Capture the cell that displays the provided text and extract its (X, Y) central coordinate. 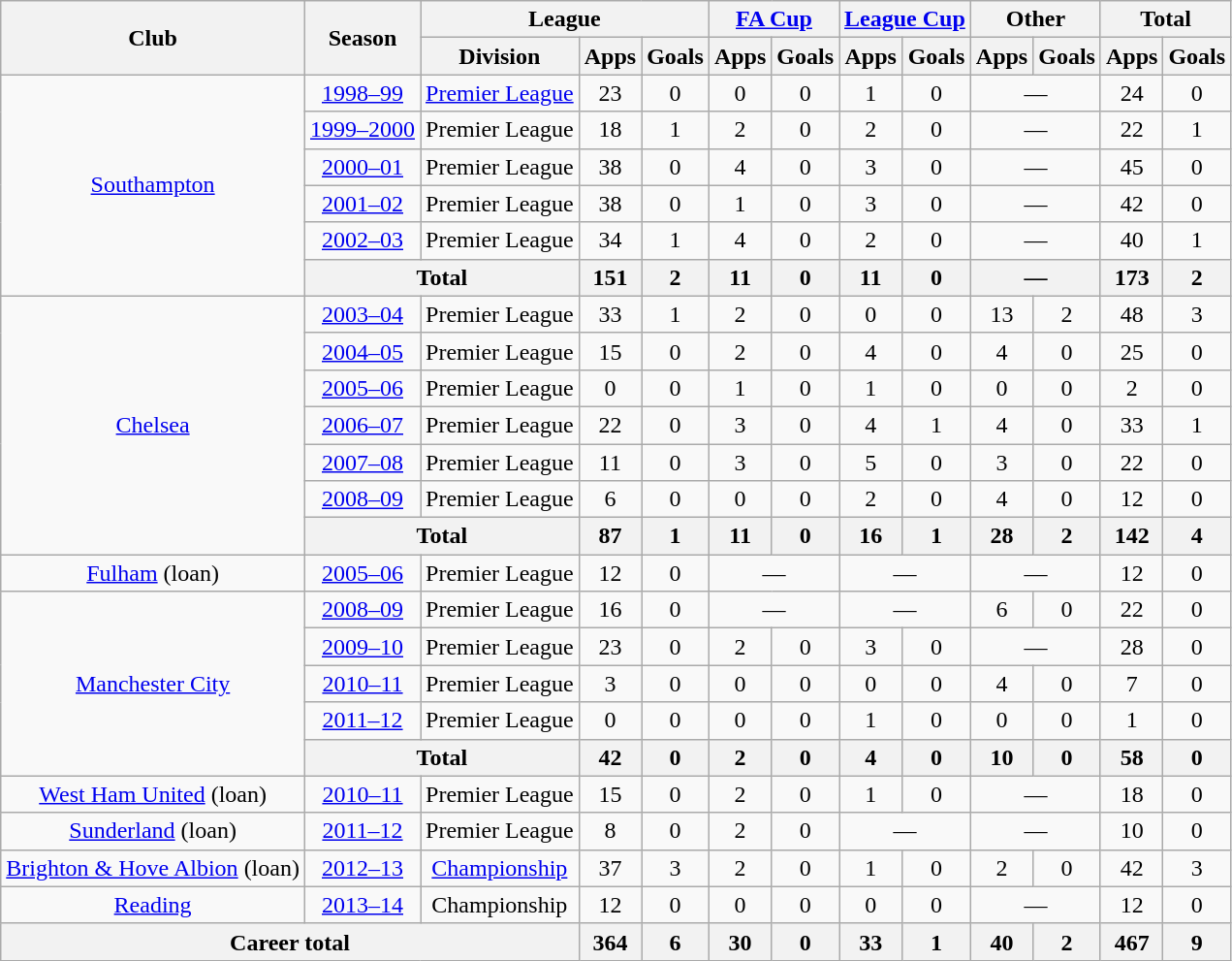
2001–02 (363, 204)
Reading (153, 905)
34 (610, 240)
1998–99 (363, 93)
League (565, 19)
Career total (290, 942)
2000–01 (363, 167)
Fulham (loan) (153, 573)
Sunderland (loan) (153, 831)
25 (1131, 351)
13 (1001, 314)
Southampton (153, 185)
Division (500, 56)
Other (1035, 19)
2012–13 (363, 868)
24 (1131, 93)
1999–2000 (363, 130)
7 (1131, 684)
2006–07 (363, 425)
Club (153, 38)
2009–10 (363, 647)
FA Cup (774, 19)
9 (1197, 942)
Brighton & Hove Albion (loan) (153, 868)
142 (1131, 536)
2003–04 (363, 314)
48 (1131, 314)
Manchester City (153, 684)
2013–14 (363, 905)
West Ham United (loan) (153, 794)
467 (1131, 942)
Season (363, 38)
87 (610, 536)
364 (610, 942)
151 (610, 277)
2002–03 (363, 240)
8 (610, 831)
58 (1131, 757)
45 (1131, 167)
2007–08 (363, 463)
Chelsea (153, 425)
37 (610, 868)
2004–05 (363, 351)
30 (740, 942)
League Cup (905, 19)
173 (1131, 277)
5 (870, 463)
